Pinpoint the cell where the given text exists, returning its (x, y) midpoint coordinate. 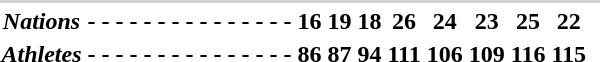
26 (404, 21)
Nations (42, 21)
19 (340, 21)
16 (310, 21)
25 (528, 21)
23 (486, 21)
22 (569, 21)
18 (370, 21)
24 (444, 21)
